Identify which cell holds the provided text, then report its (x, y) central coordinate. 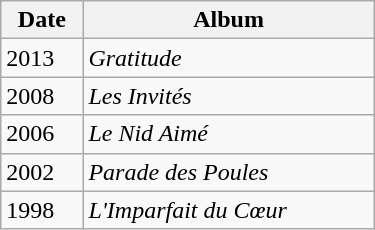
2013 (42, 58)
2006 (42, 134)
Les Invités (228, 96)
2008 (42, 96)
Le Nid Aimé (228, 134)
Gratitude (228, 58)
Album (228, 20)
2002 (42, 172)
Parade des Poules (228, 172)
Date (42, 20)
L'Imparfait du Cœur (228, 210)
1998 (42, 210)
